Extract the (x, y) coordinate from the center of the cell holding the provided text.  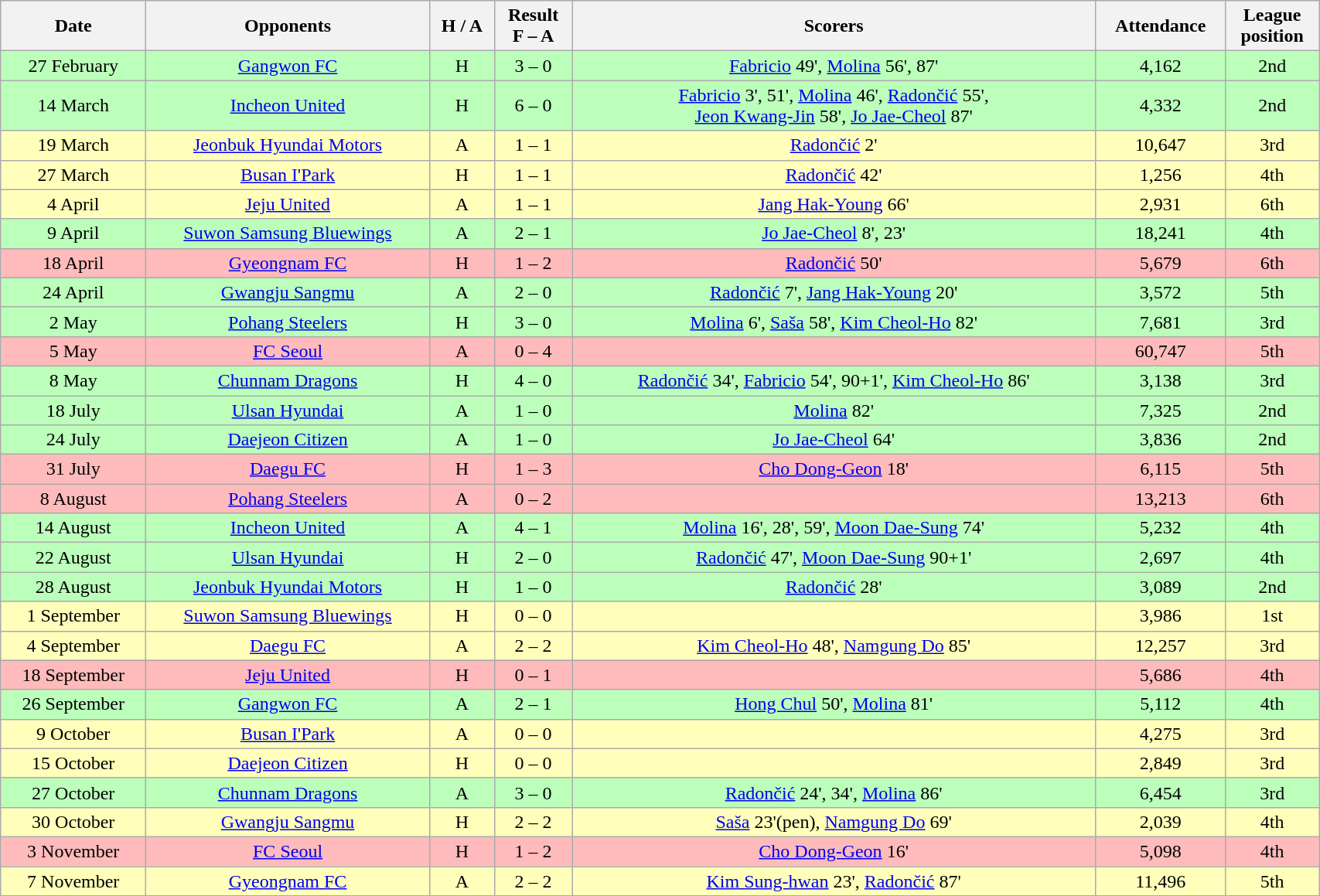
5,232 (1161, 528)
Radončić 7', Jang Hak-Young 20' (834, 292)
Jo Jae-Cheol 64' (834, 440)
5,112 (1161, 704)
14 August (73, 528)
Saša 23'(pen), Namgung Do 69' (834, 822)
3 November (73, 851)
8 August (73, 499)
Hong Chul 50', Molina 81' (834, 704)
Attendance (1161, 26)
Radončić 34', Fabricio 54', 90+1', Kim Cheol-Ho 86' (834, 380)
Jang Hak-Young 66' (834, 204)
Radončić 42' (834, 175)
6,115 (1161, 469)
4 April (73, 204)
27 October (73, 792)
18 September (73, 675)
Fabricio 3', 51', Molina 46', Radončić 55', Jeon Kwang-Jin 58', Jo Jae-Cheol 87' (834, 105)
24 July (73, 440)
3,089 (1161, 587)
2,849 (1161, 763)
12,257 (1161, 646)
6,454 (1161, 792)
3,836 (1161, 440)
13,213 (1161, 499)
9 October (73, 734)
18,241 (1161, 233)
18 April (73, 263)
5 May (73, 351)
Opponents (288, 26)
6 – 0 (534, 105)
28 August (73, 587)
3,572 (1161, 292)
8 May (73, 380)
2,039 (1161, 822)
Jo Jae-Cheol 8', 23' (834, 233)
9 April (73, 233)
Molina 16', 28', 59', Moon Dae-Sung 74' (834, 528)
4 September (73, 646)
Molina 82' (834, 411)
Radončić 2' (834, 145)
Date (73, 26)
7 November (73, 881)
5,098 (1161, 851)
1 September (73, 616)
2 May (73, 322)
4,162 (1161, 66)
4 – 1 (534, 528)
0 – 1 (534, 675)
18 July (73, 411)
4,275 (1161, 734)
Kim Cheol-Ho 48', Namgung Do 85' (834, 646)
3,986 (1161, 616)
Radončić 24', 34', Molina 86' (834, 792)
10,647 (1161, 145)
H / A (462, 26)
7,681 (1161, 322)
30 October (73, 822)
Cho Dong-Geon 16' (834, 851)
Kim Sung-hwan 23', Radončić 87' (834, 881)
Leagueposition (1273, 26)
27 February (73, 66)
4,332 (1161, 105)
4 – 0 (534, 380)
2,931 (1161, 204)
Radončić 50' (834, 263)
ResultF – A (534, 26)
Scorers (834, 26)
5,686 (1161, 675)
Radončić 47', Moon Dae-Sung 90+1' (834, 557)
5,679 (1161, 263)
26 September (73, 704)
7,325 (1161, 411)
27 March (73, 175)
Radončić 28' (834, 587)
0 – 2 (534, 499)
19 March (73, 145)
Fabricio 49', Molina 56', 87' (834, 66)
22 August (73, 557)
14 March (73, 105)
31 July (73, 469)
15 October (73, 763)
1st (1273, 616)
1,256 (1161, 175)
11,496 (1161, 881)
2,697 (1161, 557)
60,747 (1161, 351)
24 April (73, 292)
Molina 6', Saša 58', Kim Cheol-Ho 82' (834, 322)
1 – 3 (534, 469)
0 – 4 (534, 351)
3,138 (1161, 380)
Cho Dong-Geon 18' (834, 469)
